Locate the cell with the specified text and output its [X, Y] center coordinate. 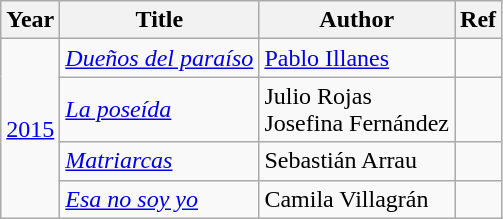
Matriarcas [160, 161]
2015 [30, 128]
Camila Villagrán [357, 199]
La poseída [160, 110]
Author [357, 20]
Year [30, 20]
Title [160, 20]
Esa no soy yo [160, 199]
Sebastián Arrau [357, 161]
Pablo Illanes [357, 58]
Dueños del paraíso [160, 58]
Julio RojasJosefina Fernández [357, 110]
Ref [478, 20]
